Find where the given text appears and provide that cell's center as [x, y] coordinate. 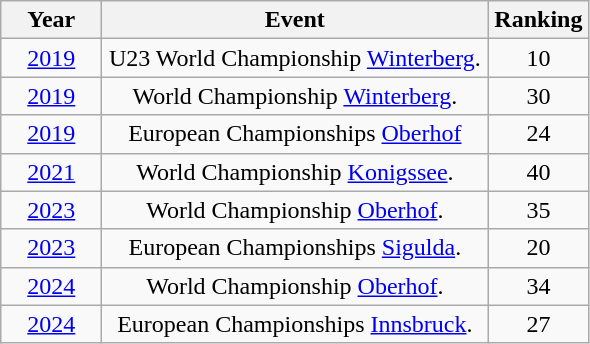
24 [538, 134]
European Championships Innsbruck. [295, 324]
10 [538, 58]
27 [538, 324]
30 [538, 96]
World Championship Winterberg. [295, 96]
40 [538, 172]
Event [295, 20]
20 [538, 248]
European Championships Sigulda. [295, 248]
Ranking [538, 20]
35 [538, 210]
Year [52, 20]
2021 [52, 172]
World Championship Konigssee. [295, 172]
European Championships Oberhof [295, 134]
U23 World Championship Winterberg. [295, 58]
34 [538, 286]
